Locate the cell with the specified text and output its (x, y) center coordinate. 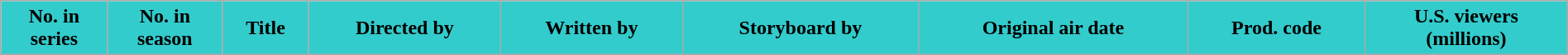
No. inseason (165, 28)
Written by (591, 28)
Title (266, 28)
Prod. code (1276, 28)
No. inseries (55, 28)
Original air date (1053, 28)
Directed by (404, 28)
U.S. viewers(millions) (1467, 28)
Storyboard by (801, 28)
